Find where the given text appears and provide that cell's center as [X, Y] coordinate. 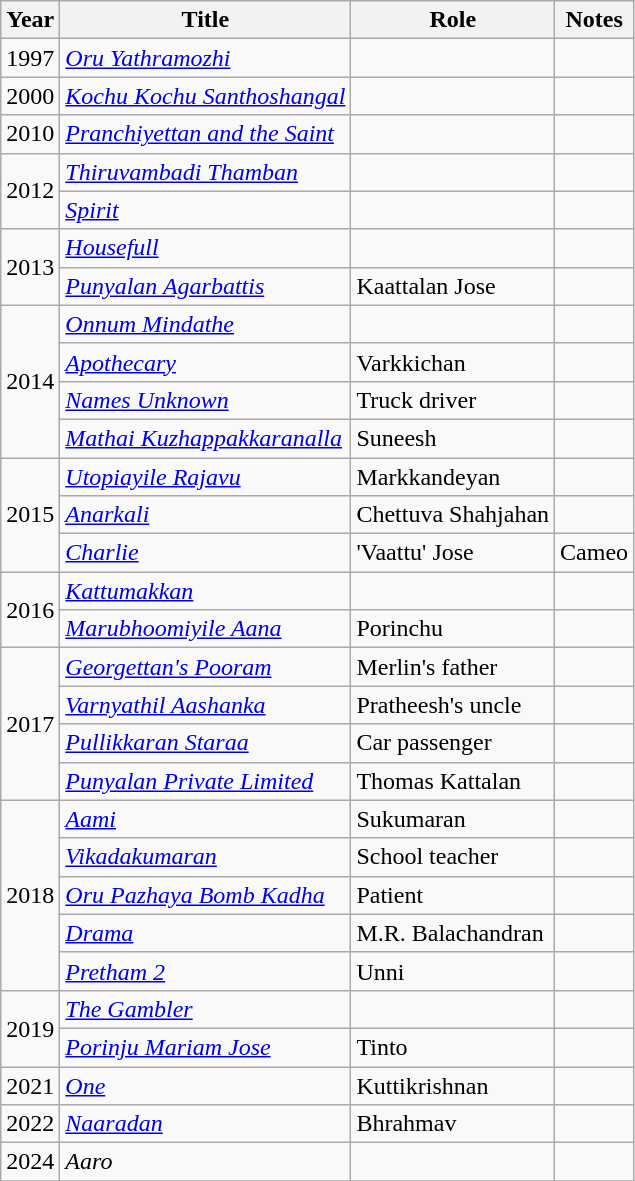
Utopiayile Rajavu [206, 477]
2024 [30, 1162]
One [206, 1085]
Charlie [206, 553]
Kochu Kochu Santhoshangal [206, 96]
2014 [30, 381]
Kaattalan Jose [453, 286]
Punyalan Agarbattis [206, 286]
2016 [30, 610]
Chettuva Shahjahan [453, 515]
Porinchu [453, 629]
2018 [30, 895]
2021 [30, 1085]
Notes [594, 20]
Thiruvambadi Thamban [206, 172]
Truck driver [453, 400]
Pratheesh's uncle [453, 705]
Spirit [206, 210]
Aami [206, 819]
The Gambler [206, 1009]
1997 [30, 58]
Georgettan's Pooram [206, 667]
Punyalan Private Limited [206, 781]
Markkandeyan [453, 477]
Anarkali [206, 515]
Varnyathil Aashanka [206, 705]
Naaradan [206, 1124]
Porinju Mariam Jose [206, 1047]
'Vaattu' Jose [453, 553]
Housefull [206, 248]
Pranchiyettan and the Saint [206, 134]
Pullikkaran Staraa [206, 743]
Unni [453, 971]
Cameo [594, 553]
2017 [30, 724]
Oru Yathramozhi [206, 58]
Kattumakkan [206, 591]
Apothecary [206, 362]
Suneesh [453, 438]
2022 [30, 1124]
Year [30, 20]
Merlin's father [453, 667]
Car passenger [453, 743]
Onnum Mindathe [206, 324]
Varkkichan [453, 362]
Vikadakumaran [206, 857]
Pretham 2 [206, 971]
Drama [206, 933]
2000 [30, 96]
Patient [453, 895]
Title [206, 20]
Aaro [206, 1162]
Role [453, 20]
2015 [30, 515]
Thomas Kattalan [453, 781]
Names Unknown [206, 400]
Tinto [453, 1047]
M.R. Balachandran [453, 933]
2013 [30, 267]
School teacher [453, 857]
Kuttikrishnan [453, 1085]
Mathai Kuzhappakkaranalla [206, 438]
Oru Pazhaya Bomb Kadha [206, 895]
2012 [30, 191]
Sukumaran [453, 819]
2019 [30, 1028]
Bhrahmav [453, 1124]
2010 [30, 134]
Marubhoomiyile Aana [206, 629]
